Output the (x, y) coordinate of the center of the cell containing the given text.  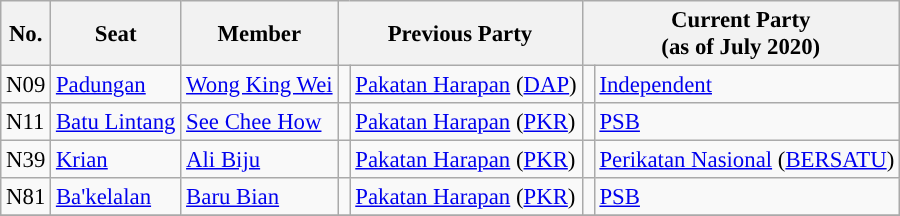
Member (260, 34)
See Chee How (260, 122)
Krian (116, 160)
Ba'kelalan (116, 197)
Pakatan Harapan (DAP) (466, 85)
N11 (26, 122)
Padungan (116, 85)
Perikatan Nasional (BERSATU) (746, 160)
Ali Biju (260, 160)
Baru Bian (260, 197)
Independent (746, 85)
Batu Lintang (116, 122)
N09 (26, 85)
N39 (26, 160)
Previous Party (460, 34)
No. (26, 34)
Seat (116, 34)
N81 (26, 197)
Current Party(as of July 2020) (741, 34)
Wong King Wei (260, 85)
